Scan for the cell matching the given text and deliver its [x, y] coordinate at center. 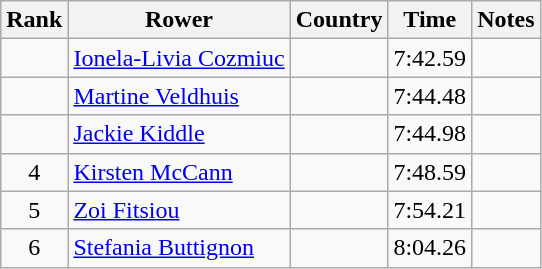
Stefania Buttignon [179, 248]
7:42.59 [430, 58]
Rank [34, 20]
Ionela-Livia Cozmiuc [179, 58]
6 [34, 248]
5 [34, 210]
7:54.21 [430, 210]
7:44.98 [430, 134]
7:48.59 [430, 172]
Jackie Kiddle [179, 134]
Rower [179, 20]
7:44.48 [430, 96]
4 [34, 172]
Martine Veldhuis [179, 96]
Notes [506, 20]
8:04.26 [430, 248]
Zoi Fitsiou [179, 210]
Country [339, 20]
Kirsten McCann [179, 172]
Time [430, 20]
